Return [X, Y] of the center of cell containing provided text 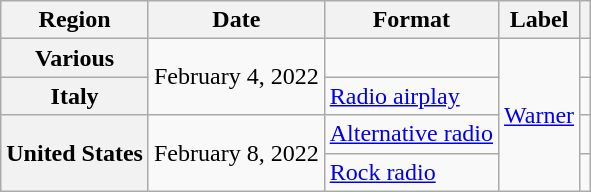
Format [411, 20]
Date [236, 20]
Alternative radio [411, 134]
Label [540, 20]
Rock radio [411, 172]
Various [75, 58]
United States [75, 153]
February 8, 2022 [236, 153]
February 4, 2022 [236, 77]
Italy [75, 96]
Region [75, 20]
Warner [540, 115]
Radio airplay [411, 96]
